Pinpoint the cell where the given text exists, returning its [x, y] midpoint coordinate. 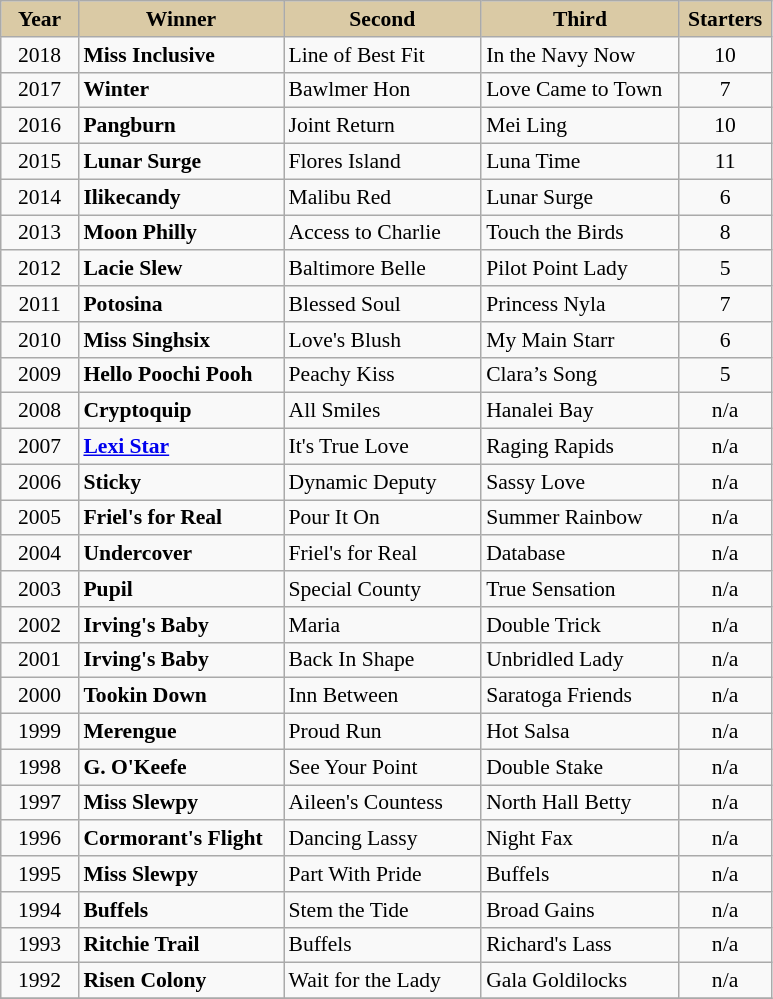
Double Trick [580, 625]
Miss Singhsix [180, 340]
Hello Poochi Pooh [180, 375]
Tookin Down [180, 696]
Richard's Lass [580, 945]
2003 [40, 589]
2005 [40, 518]
2015 [40, 162]
Hanalei Bay [580, 411]
2008 [40, 411]
Lexi Star [180, 447]
Dynamic Deputy [383, 482]
Wait for the Lady [383, 981]
1992 [40, 981]
2014 [40, 197]
Sassy Love [580, 482]
Raging Rapids [580, 447]
2013 [40, 233]
2017 [40, 90]
Special County [383, 589]
Baltimore Belle [383, 269]
Pour It On [383, 518]
2000 [40, 696]
Winner [180, 19]
Proud Run [383, 732]
Love's Blush [383, 340]
Pilot Point Lady [580, 269]
Princess Nyla [580, 304]
Dancing Lassy [383, 839]
Night Fax [580, 839]
1993 [40, 945]
Lacie Slew [180, 269]
Inn Between [383, 696]
Love Came to Town [580, 90]
Miss Inclusive [180, 55]
1997 [40, 803]
2010 [40, 340]
Ritchie Trail [180, 945]
True Sensation [580, 589]
It's True Love [383, 447]
1996 [40, 839]
Third [580, 19]
Moon Philly [180, 233]
Second [383, 19]
Double Stake [580, 767]
Luna Time [580, 162]
Unbridled Lady [580, 660]
All Smiles [383, 411]
Gala Goldilocks [580, 981]
2007 [40, 447]
Pupil [180, 589]
Sticky [180, 482]
11 [726, 162]
Risen Colony [180, 981]
Cormorant's Flight [180, 839]
Stem the Tide [383, 910]
2018 [40, 55]
See Your Point [383, 767]
Year [40, 19]
My Main Starr [580, 340]
Mei Ling [580, 126]
Access to Charlie [383, 233]
Hot Salsa [580, 732]
Part With Pride [383, 874]
Saratoga Friends [580, 696]
Blessed Soul [383, 304]
2011 [40, 304]
Pangburn [180, 126]
Aileen's Countess [383, 803]
Starters [726, 19]
Peachy Kiss [383, 375]
1998 [40, 767]
2016 [40, 126]
Cryptoquip [180, 411]
Winter [180, 90]
Merengue [180, 732]
Back In Shape [383, 660]
In the Navy Now [580, 55]
Joint Return [383, 126]
1994 [40, 910]
North Hall Betty [580, 803]
2012 [40, 269]
Undercover [180, 554]
Line of Best Fit [383, 55]
Ilikecandy [180, 197]
2004 [40, 554]
Bawlmer Hon [383, 90]
8 [726, 233]
Malibu Red [383, 197]
G. O'Keefe [180, 767]
2009 [40, 375]
2001 [40, 660]
1999 [40, 732]
Potosina [180, 304]
Clara’s Song [580, 375]
Broad Gains [580, 910]
2006 [40, 482]
Summer Rainbow [580, 518]
Touch the Birds [580, 233]
Flores Island [383, 162]
Maria [383, 625]
Database [580, 554]
1995 [40, 874]
2002 [40, 625]
